Capture the cell that displays the provided text and extract its [X, Y] central coordinate. 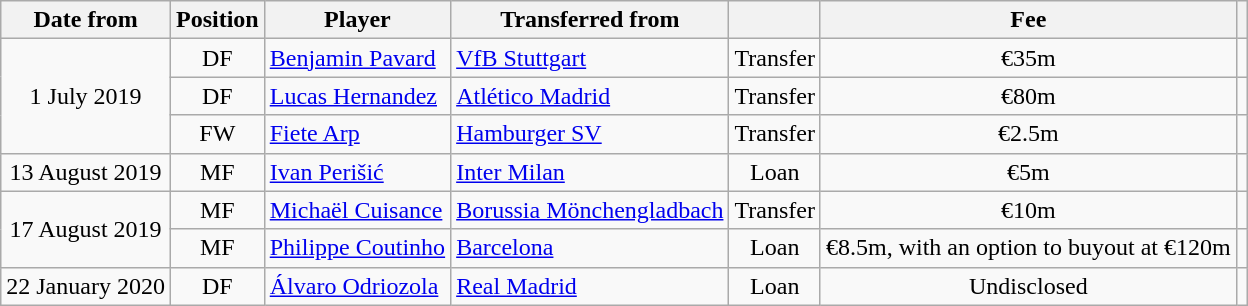
Benjamin Pavard [357, 58]
Hamburger SV [590, 134]
€80m [1028, 96]
€35m [1028, 58]
€5m [1028, 172]
Philippe Coutinho [357, 248]
17 August 2019 [86, 229]
€2.5m [1028, 134]
Atlético Madrid [590, 96]
Ivan Perišić [357, 172]
Date from [86, 20]
Fee [1028, 20]
Player [357, 20]
Barcelona [590, 248]
€8.5m, with an option to buyout at €120m [1028, 248]
22 January 2020 [86, 286]
Álvaro Odriozola [357, 286]
Borussia Mönchengladbach [590, 210]
Position [217, 20]
Lucas Hernandez [357, 96]
13 August 2019 [86, 172]
Real Madrid [590, 286]
Inter Milan [590, 172]
Michaël Cuisance [357, 210]
VfB Stuttgart [590, 58]
€10m [1028, 210]
Fiete Arp [357, 134]
1 July 2019 [86, 96]
FW [217, 134]
Undisclosed [1028, 286]
Transferred from [590, 20]
